From the cell containing the given text, extract its center point as [X, Y] coordinate. 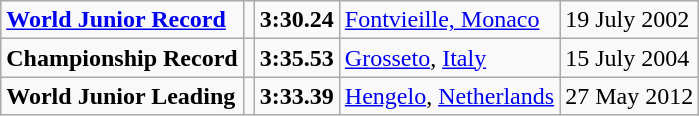
3:35.53 [296, 58]
3:30.24 [296, 20]
27 May 2012 [630, 96]
Hengelo, Netherlands [449, 96]
15 July 2004 [630, 58]
Grosseto, Italy [449, 58]
World Junior Record [122, 20]
19 July 2002 [630, 20]
Championship Record [122, 58]
Fontvieille, Monaco [449, 20]
3:33.39 [296, 96]
World Junior Leading [122, 96]
